For the text-containing cell, return its midpoint in (X, Y) coordinate format. 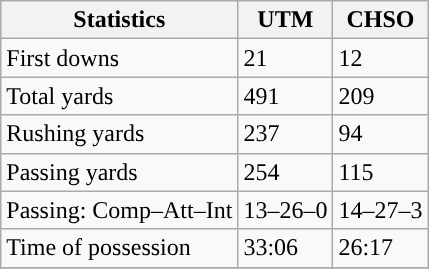
Statistics (120, 20)
Total yards (120, 96)
CHSO (380, 20)
94 (380, 134)
491 (286, 96)
Rushing yards (120, 134)
26:17 (380, 248)
UTM (286, 20)
33:06 (286, 248)
21 (286, 58)
Passing yards (120, 172)
12 (380, 58)
115 (380, 172)
209 (380, 96)
254 (286, 172)
First downs (120, 58)
Passing: Comp–Att–Int (120, 210)
237 (286, 134)
13–26–0 (286, 210)
Time of possession (120, 248)
14–27–3 (380, 210)
